Search for the cell housing the specified text and yield its [X, Y] center coordinate. 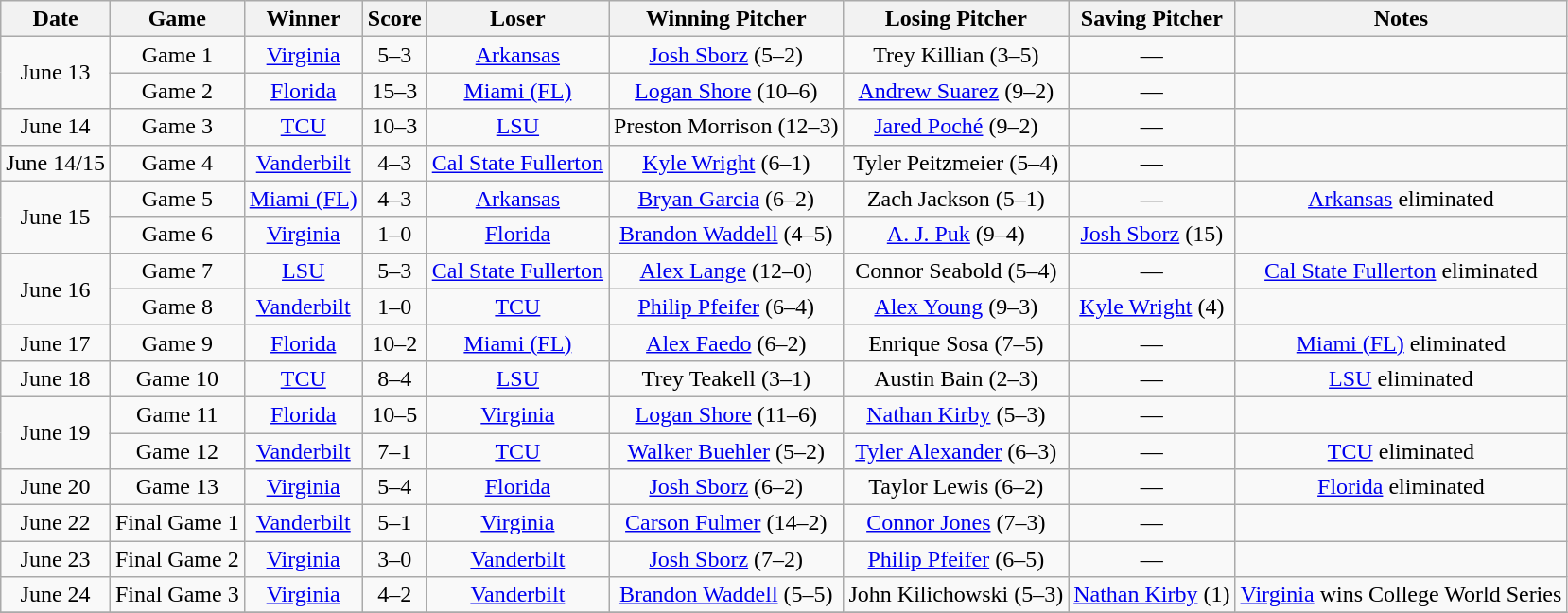
Josh Sborz (7–2) [726, 559]
Kyle Wright (4) [1152, 306]
June 13 [56, 73]
A. J. Puk (9–4) [956, 235]
Walker Buehler (5–2) [726, 451]
June 17 [56, 342]
Game 3 [177, 127]
Game 1 [177, 55]
Final Game 1 [177, 523]
John Kilichowski (5–3) [956, 595]
Miami (FL) eliminated [1402, 342]
Winner [303, 19]
Final Game 2 [177, 559]
Connor Jones (7–3) [956, 523]
Logan Shore (11–6) [726, 414]
Game 9 [177, 342]
Brandon Waddell (5–5) [726, 595]
Florida eliminated [1402, 487]
Austin Bain (2–3) [956, 378]
Game 6 [177, 235]
Game [177, 19]
10–2 [394, 342]
Josh Sborz (5–2) [726, 55]
June 22 [56, 523]
Nathan Kirby (1) [1152, 595]
Game 4 [177, 163]
Connor Seabold (5–4) [956, 271]
3–0 [394, 559]
5–1 [394, 523]
Alex Young (9–3) [956, 306]
Brandon Waddell (4–5) [726, 235]
Taylor Lewis (6–2) [956, 487]
Saving Pitcher [1152, 19]
Bryan Garcia (6–2) [726, 199]
TCU eliminated [1402, 451]
Preston Morrison (12–3) [726, 127]
Losing Pitcher [956, 19]
Game 7 [177, 271]
Game 12 [177, 451]
Game 5 [177, 199]
Final Game 3 [177, 595]
Jared Poché (9–2) [956, 127]
June 14/15 [56, 163]
June 14 [56, 127]
June 15 [56, 217]
Notes [1402, 19]
Winning Pitcher [726, 19]
June 20 [56, 487]
Cal State Fullerton eliminated [1402, 271]
10–3 [394, 127]
Alex Lange (12–0) [726, 271]
Alex Faedo (6–2) [726, 342]
Enrique Sosa (7–5) [956, 342]
10–5 [394, 414]
Score [394, 19]
June 23 [56, 559]
Game 11 [177, 414]
Kyle Wright (6–1) [726, 163]
Virginia wins College World Series [1402, 595]
Trey Teakell (3–1) [726, 378]
Logan Shore (10–6) [726, 91]
Trey Killian (3–5) [956, 55]
Philip Pfeifer (6–5) [956, 559]
4–2 [394, 595]
June 19 [56, 432]
June 18 [56, 378]
Game 2 [177, 91]
Game 10 [177, 378]
Game 13 [177, 487]
Date [56, 19]
Carson Fulmer (14–2) [726, 523]
Philip Pfeifer (6–4) [726, 306]
Tyler Peitzmeier (5–4) [956, 163]
June 16 [56, 289]
Josh Sborz (6–2) [726, 487]
Nathan Kirby (5–3) [956, 414]
LSU eliminated [1402, 378]
Josh Sborz (15) [1152, 235]
Zach Jackson (5–1) [956, 199]
5–4 [394, 487]
Tyler Alexander (6–3) [956, 451]
7–1 [394, 451]
Andrew Suarez (9–2) [956, 91]
Arkansas eliminated [1402, 199]
Loser [517, 19]
June 24 [56, 595]
8–4 [394, 378]
Game 8 [177, 306]
15–3 [394, 91]
